Find where the given text appears and provide that cell's center as (x, y) coordinate. 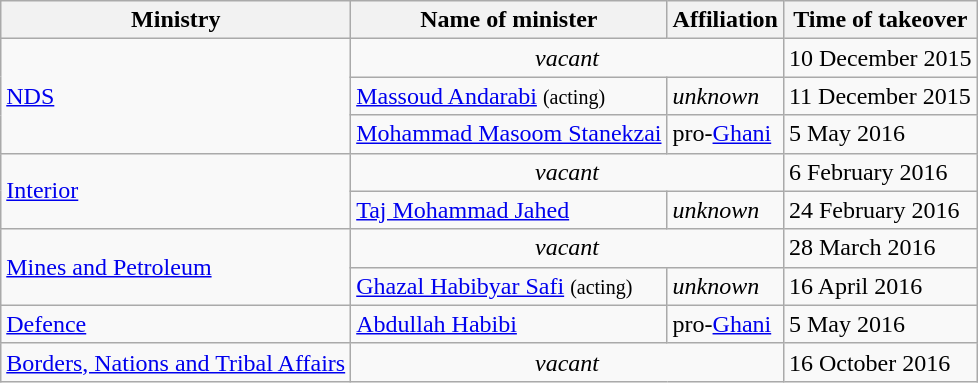
16 April 2016 (880, 286)
Ghazal Habibyar Safi (acting) (509, 286)
Mines and Petroleum (176, 267)
Ministry (176, 20)
24 February 2016 (880, 210)
NDS (176, 96)
Time of takeover (880, 20)
11 December 2015 (880, 96)
Borders, Nations and Tribal Affairs (176, 362)
10 December 2015 (880, 58)
Mohammad Masoom Stanekzai (509, 134)
28 March 2016 (880, 248)
Taj Mohammad Jahed (509, 210)
Affiliation (725, 20)
Massoud Andarabi (acting) (509, 96)
Defence (176, 324)
6 February 2016 (880, 172)
16 October 2016 (880, 362)
Name of minister (509, 20)
Abdullah Habibi (509, 324)
Interior (176, 191)
